For the text-containing cell, return its midpoint in (x, y) coordinate format. 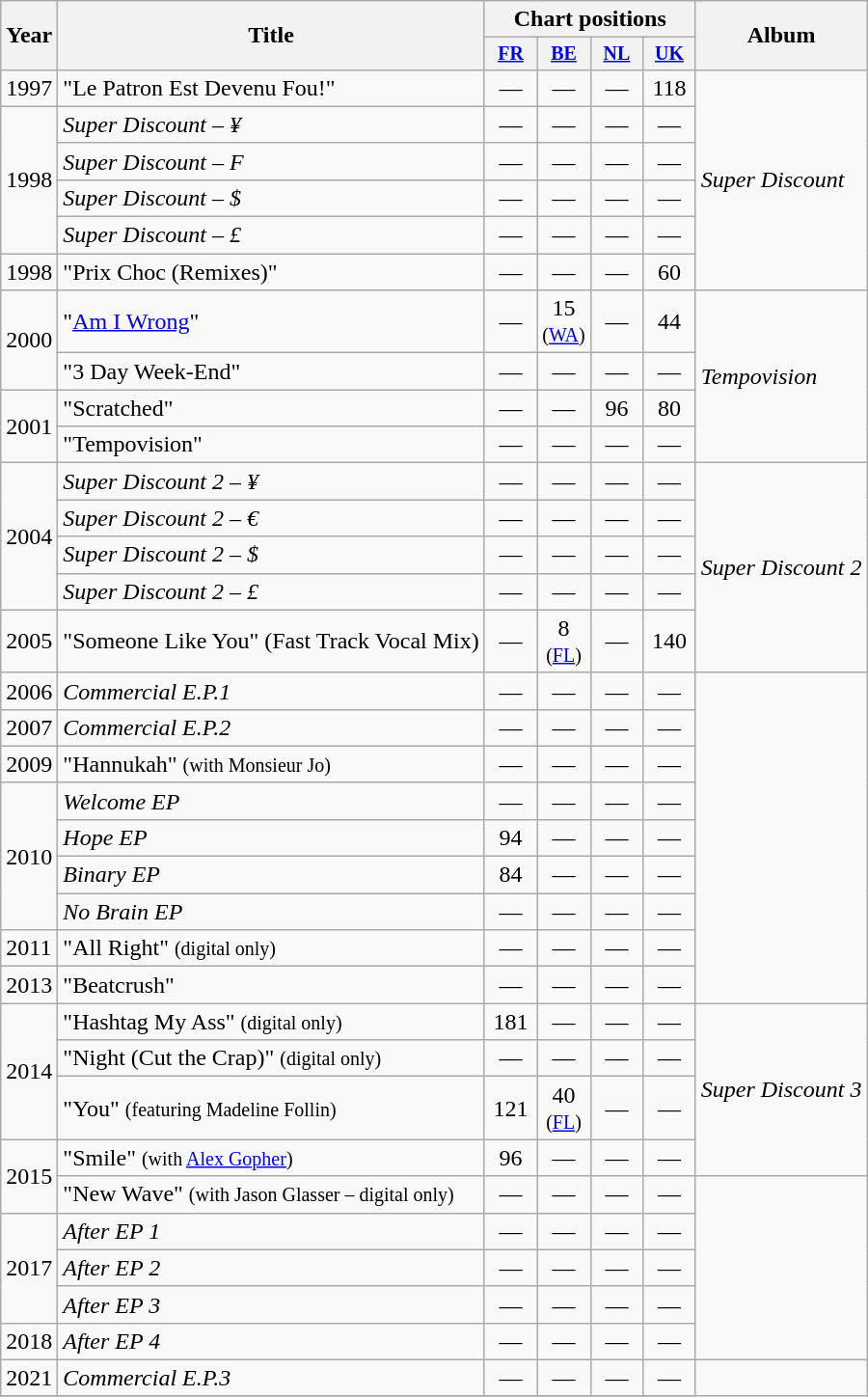
40 (FL) (564, 1108)
1997 (29, 88)
Super Discount (781, 179)
8 (FL) (564, 641)
2007 (29, 727)
UK (669, 54)
After EP 4 (271, 1341)
After EP 3 (271, 1304)
"New Wave" (with Jason Glasser – digital only) (271, 1194)
NL (616, 54)
"Le Patron Est Devenu Fou!" (271, 88)
"Tempovision" (271, 445)
Super Discount 2 – $ (271, 555)
"Hashtag My Ass" (digital only) (271, 1022)
Super Discount – F (271, 161)
2004 (29, 536)
2000 (29, 340)
"Night (Cut the Crap)" (digital only) (271, 1058)
"All Right" (digital only) (271, 948)
Welcome EP (271, 801)
Hope EP (271, 837)
181 (510, 1022)
"Hannukah" (with Monsieur Jo) (271, 764)
2005 (29, 641)
"Am I Wrong" (271, 322)
Super Discount 2 (781, 567)
2011 (29, 948)
44 (669, 322)
Super Discount 3 (781, 1090)
Commercial E.P.2 (271, 727)
Commercial E.P.1 (271, 691)
60 (669, 272)
"3 Day Week-End" (271, 371)
"Beatcrush" (271, 985)
2001 (29, 426)
Commercial E.P.3 (271, 1378)
94 (510, 837)
"Smile" (with Alex Gopher) (271, 1158)
After EP 2 (271, 1268)
"Someone Like You" (Fast Track Vocal Mix) (271, 641)
BE (564, 54)
After EP 1 (271, 1231)
"Prix Choc (Remixes)" (271, 272)
Super Discount – $ (271, 198)
2021 (29, 1378)
No Brain EP (271, 912)
Super Discount 2 – £ (271, 591)
80 (669, 408)
2006 (29, 691)
Year (29, 36)
"Scratched" (271, 408)
"You" (featuring Madeline Follin) (271, 1108)
118 (669, 88)
2015 (29, 1176)
2018 (29, 1341)
Super Discount 2 – ¥ (271, 481)
Album (781, 36)
140 (669, 641)
2009 (29, 764)
15 (WA) (564, 322)
Super Discount 2 – € (271, 518)
84 (510, 875)
Title (271, 36)
2013 (29, 985)
121 (510, 1108)
FR (510, 54)
Super Discount – ¥ (271, 124)
Tempovision (781, 376)
Chart positions (590, 19)
2010 (29, 856)
Super Discount – £ (271, 235)
Binary EP (271, 875)
2017 (29, 1268)
2014 (29, 1071)
